Scan for the cell matching the given text and deliver its [X, Y] coordinate at center. 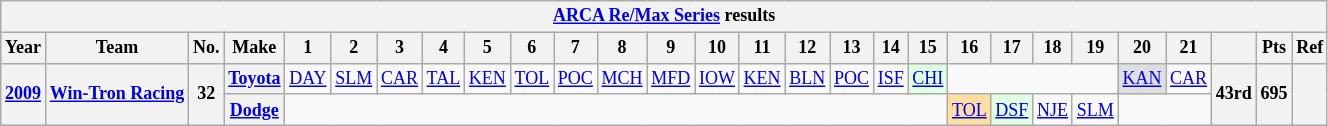
21 [1189, 48]
19 [1095, 48]
IOW [718, 78]
15 [928, 48]
Year [24, 48]
DSF [1012, 110]
2009 [24, 94]
CHI [928, 78]
9 [671, 48]
Team [116, 48]
16 [970, 48]
43rd [1234, 94]
NJE [1053, 110]
TAL [443, 78]
6 [532, 48]
No. [206, 48]
4 [443, 48]
20 [1142, 48]
32 [206, 94]
MCH [622, 78]
17 [1012, 48]
1 [308, 48]
KAN [1142, 78]
Win-Tron Racing [116, 94]
ARCA Re/Max Series results [664, 16]
12 [808, 48]
11 [762, 48]
5 [488, 48]
18 [1053, 48]
DAY [308, 78]
Pts [1274, 48]
10 [718, 48]
Dodge [254, 110]
Make [254, 48]
ISF [890, 78]
3 [400, 48]
7 [576, 48]
13 [852, 48]
Ref [1310, 48]
695 [1274, 94]
8 [622, 48]
Toyota [254, 78]
14 [890, 48]
BLN [808, 78]
MFD [671, 78]
2 [354, 48]
